Find where the given text appears and provide that cell's center as (X, Y) coordinate. 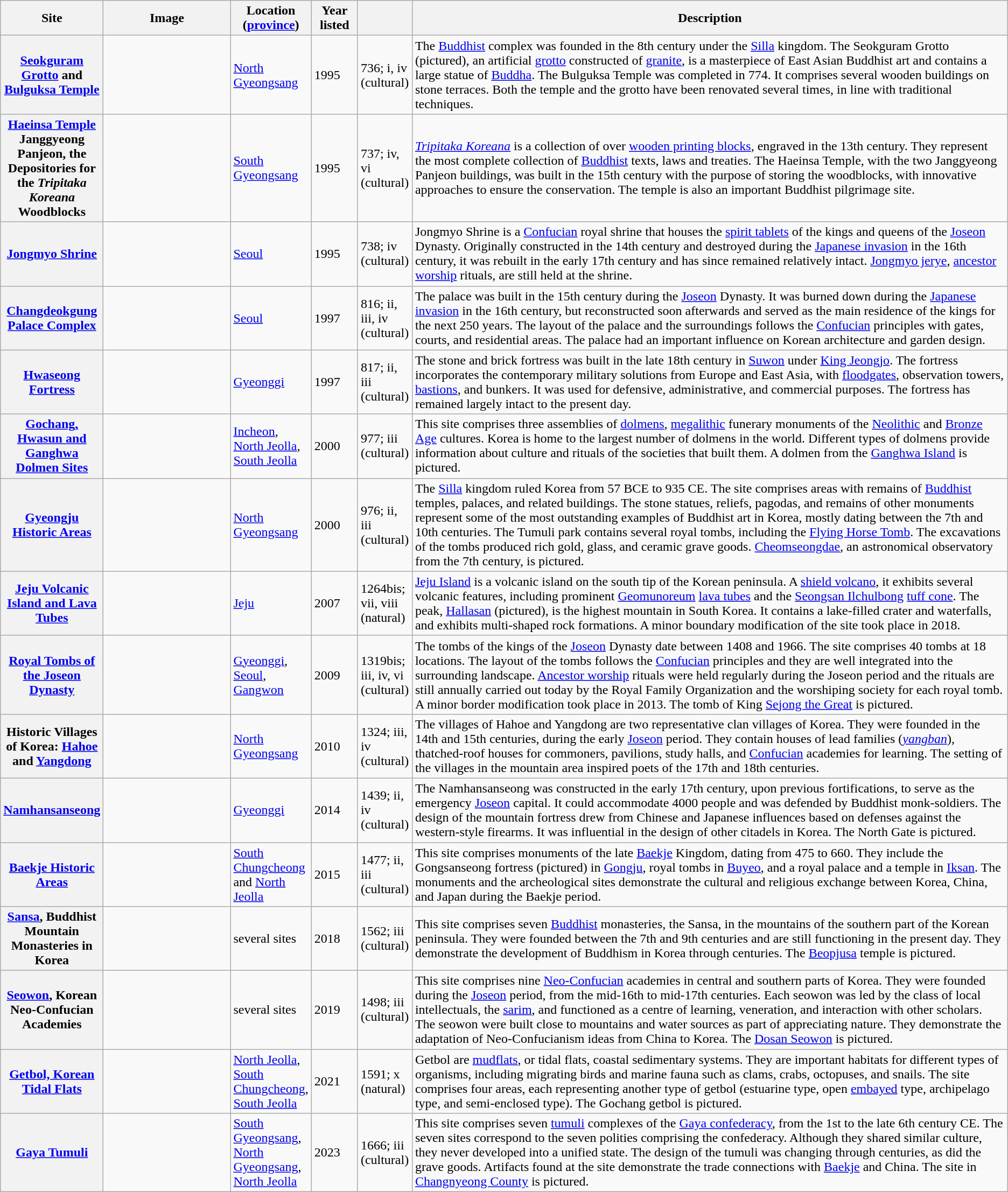
1666; iii (cultural) (384, 1153)
Hwaseong Fortress (52, 382)
Gaya Tumuli (52, 1153)
2021 (334, 1081)
2019 (334, 1010)
Seowon, Korean Neo-Confucian Academies (52, 1010)
1591; x (natural) (384, 1081)
1562; iii (cultural) (384, 939)
977; iii (cultural) (384, 446)
1319bis; iii, iv, vi (cultural) (384, 675)
Changdeokgung Palace Complex (52, 318)
Location (province) (271, 18)
738; iv (cultural) (384, 254)
South Chungcheong and North Jeolla (271, 874)
2015 (334, 874)
Jeju Volcanic Island and Lava Tubes (52, 603)
816; ii, iii, iv (cultural) (384, 318)
1477; ii, iii (cultural) (384, 874)
Gochang, Hwasun and Ganghwa Dolmen Sites (52, 446)
Baekje Historic Areas (52, 874)
2009 (334, 675)
Historic Villages of Korea: Hahoe and Yangdong (52, 746)
1498; iii (cultural) (384, 1010)
South Gyeongsang, North Gyeongsang, North Jeolla (271, 1153)
Site (52, 18)
2023 (334, 1153)
Namhansanseong (52, 810)
Year listed (334, 18)
Jeju (271, 603)
Incheon, North Jeolla, South Jeolla (271, 446)
South Gyeongsang (271, 168)
2014 (334, 810)
Getbol, Korean Tidal Flats (52, 1081)
976; ii, iii (cultural) (384, 524)
Gyeonggi, Seoul, Gangwon (271, 675)
737; iv, vi (cultural) (384, 168)
Seokguram Grotto and Bulguksa Temple (52, 75)
Jongmyo Shrine (52, 254)
1439; ii, iv (cultural) (384, 810)
Royal Tombs of the Joseon Dynasty (52, 675)
2007 (334, 603)
Image (167, 18)
736; i, iv (cultural) (384, 75)
Haeinsa Temple Janggyeong Panjeon, the Depositories for the Tripitaka Koreana Woodblocks (52, 168)
1264bis; vii, viii (natural) (384, 603)
Description (710, 18)
Gyeongju Historic Areas (52, 524)
Sansa, Buddhist Mountain Monasteries in Korea (52, 939)
817; ii, iii (cultural) (384, 382)
2010 (334, 746)
2018 (334, 939)
North Jeolla, South Chungcheong, South Jeolla (271, 1081)
1324; iii, iv (cultural) (384, 746)
